Scan for the cell matching the given text and deliver its [X, Y] coordinate at center. 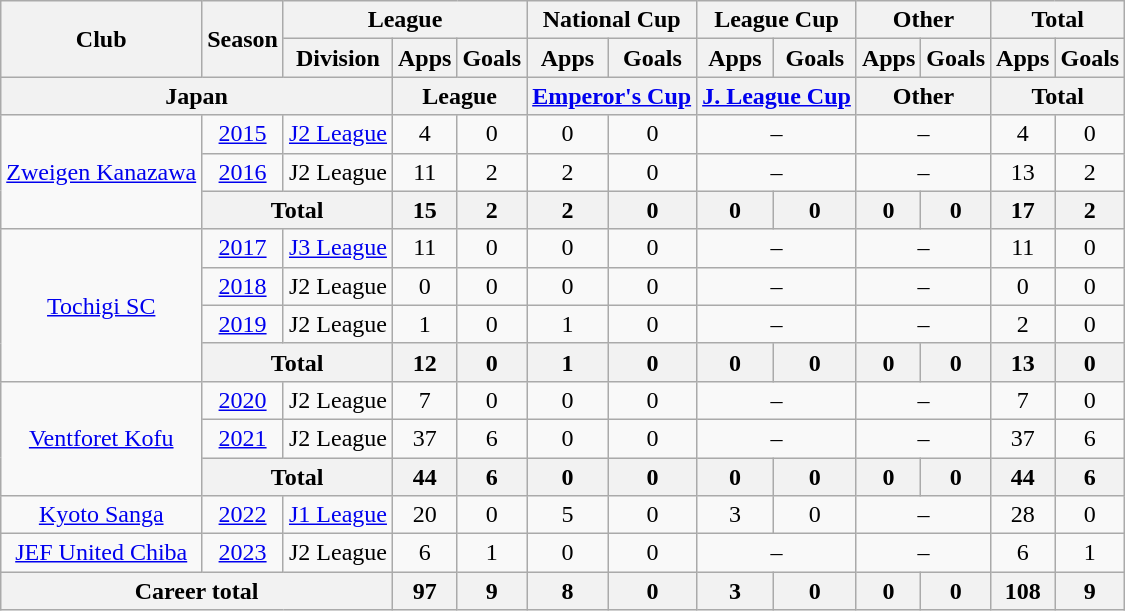
JEF United Chiba [102, 553]
20 [424, 515]
League Cup [777, 20]
5 [568, 515]
Kyoto Sanga [102, 515]
Japan [197, 96]
97 [424, 591]
National Cup [612, 20]
J1 League [338, 515]
2022 [243, 515]
15 [424, 210]
Emperor's Cup [612, 96]
2017 [243, 248]
Season [243, 39]
2016 [243, 172]
Ventforet Kofu [102, 438]
Club [102, 39]
2020 [243, 400]
12 [424, 362]
J. League Cup [777, 96]
8 [568, 591]
28 [1023, 515]
Tochigi SC [102, 305]
17 [1023, 210]
2018 [243, 286]
2015 [243, 134]
Division [338, 58]
2019 [243, 324]
J3 League [338, 248]
Career total [197, 591]
Zweigen Kanazawa [102, 172]
108 [1023, 591]
2021 [243, 438]
2023 [243, 553]
